Determine the (x, y) coordinate at the center of the cell enclosing the given text.  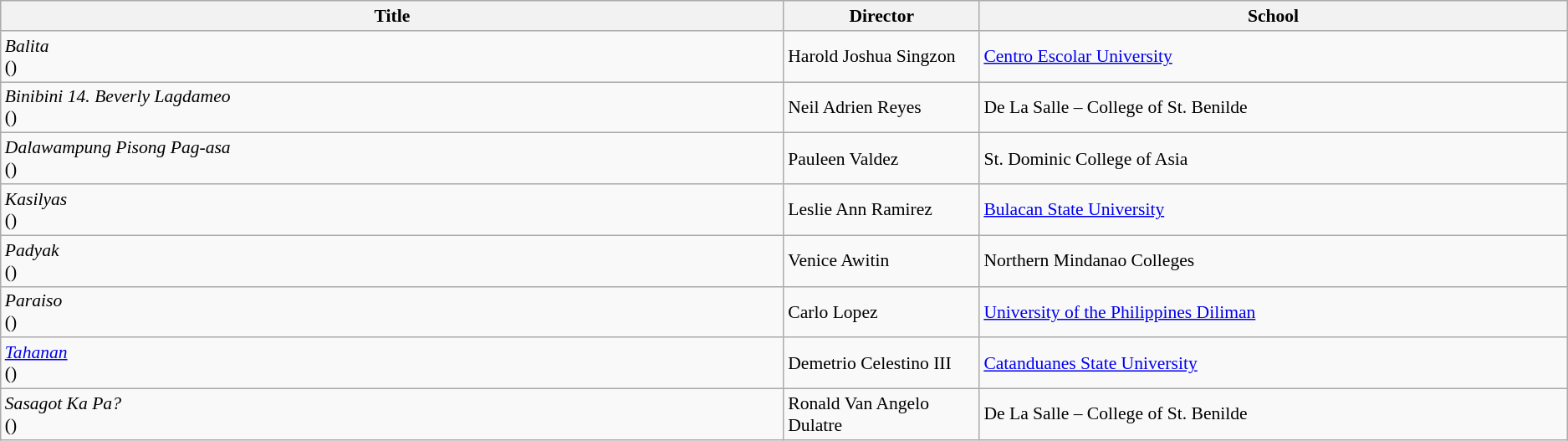
Padyak() (392, 261)
Northern Mindanao Colleges (1273, 261)
Neil Adrien Reyes (881, 107)
Paraiso() (392, 311)
Venice Awitin (881, 261)
Catanduanes State University (1273, 363)
Bulacan State University (1273, 209)
St. Dominic College of Asia (1273, 159)
University of the Philippines Diliman (1273, 311)
Director (881, 16)
Harold Joshua Singzon (881, 57)
Carlo Lopez (881, 311)
School (1273, 16)
Ronald Van Angelo Dulatre (881, 415)
Binibini 14. Beverly Lagdameo() (392, 107)
Dalawampung Pisong Pag-asa() (392, 159)
Centro Escolar University (1273, 57)
Balita() (392, 57)
Demetrio Celestino III (881, 363)
Sasagot Ka Pa?() (392, 415)
Tahanan() (392, 363)
Title (392, 16)
Pauleen Valdez (881, 159)
Kasilyas() (392, 209)
Leslie Ann Ramirez (881, 209)
